Search for the cell housing the specified text and yield its (x, y) center coordinate. 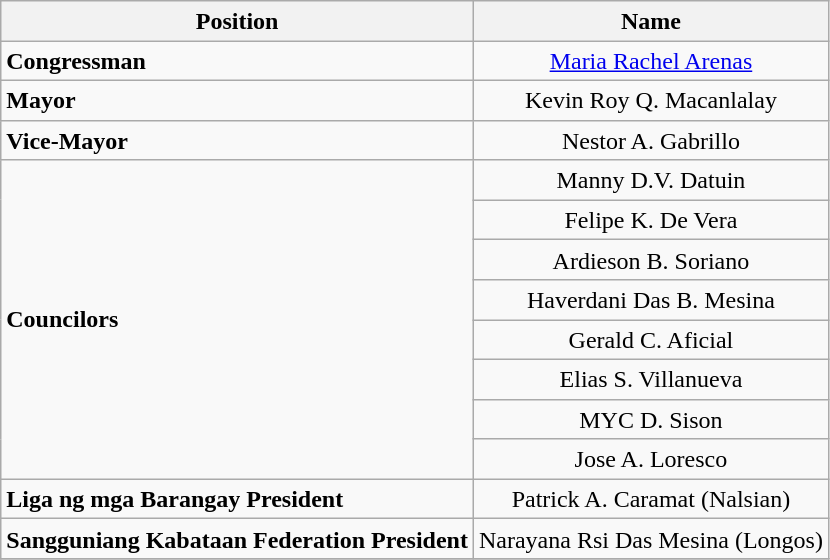
Sangguniang Kabataan Federation President (238, 539)
Manny D.V. Datuin (650, 180)
Name (650, 21)
Gerald C. Aficial (650, 340)
Narayana Rsi Das Mesina (Longos) (650, 539)
Liga ng mga Barangay President (238, 499)
Councilors (238, 320)
Kevin Roy Q. Macanlalay (650, 100)
MYC D. Sison (650, 419)
Maria Rachel Arenas (650, 61)
Ardieson B. Soriano (650, 260)
Position (238, 21)
Patrick A. Caramat (Nalsian) (650, 499)
Jose A. Loresco (650, 459)
Nestor A. Gabrillo (650, 140)
Haverdani Das B. Mesina (650, 300)
Congressman (238, 61)
Felipe K. De Vera (650, 220)
Elias S. Villanueva (650, 379)
Vice-Mayor (238, 140)
Mayor (238, 100)
